Return the (X, Y) coordinate for the center point of the cell that contains the specified text.  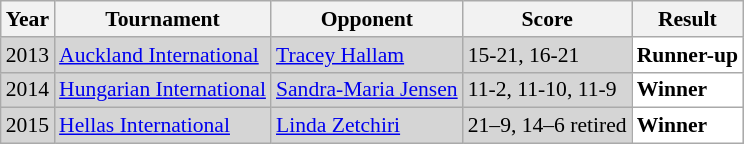
Opponent (367, 19)
Runner-up (688, 55)
2013 (28, 55)
11-2, 11-10, 11-9 (548, 90)
15-21, 16-21 (548, 55)
21–9, 14–6 retired (548, 126)
2015 (28, 126)
Hungarian International (162, 90)
Score (548, 19)
2014 (28, 90)
Result (688, 19)
Sandra-Maria Jensen (367, 90)
Hellas International (162, 126)
Tournament (162, 19)
Tracey Hallam (367, 55)
Auckland International (162, 55)
Linda Zetchiri (367, 126)
Year (28, 19)
